Return the [X, Y] coordinate for the center point of the cell that contains the specified text.  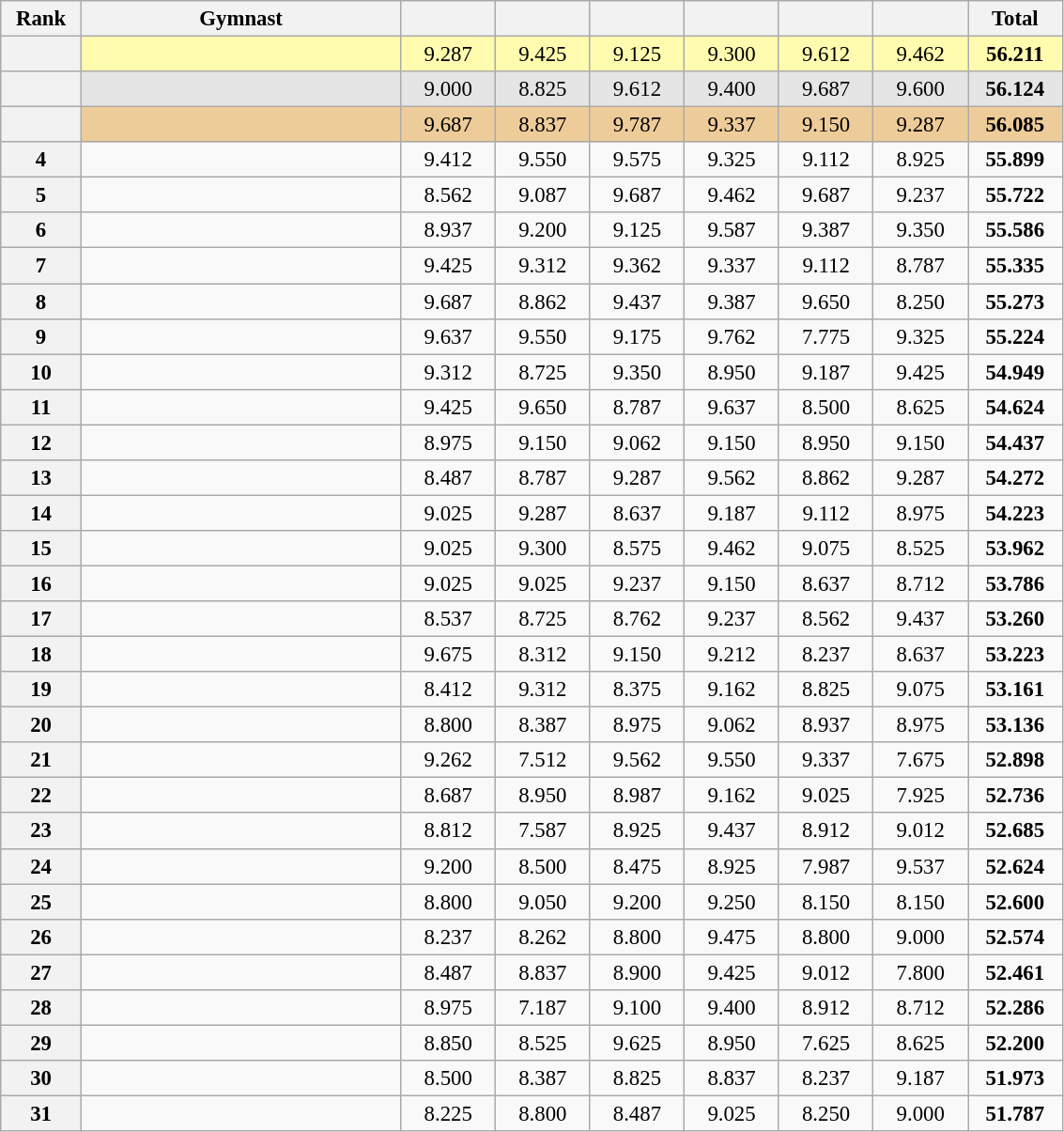
54.624 [1014, 407]
8.575 [637, 549]
Gymnast [240, 19]
7.587 [543, 831]
52.200 [1014, 1043]
54.272 [1014, 478]
7.925 [920, 796]
9.675 [449, 655]
8.812 [449, 831]
12 [41, 442]
26 [41, 937]
22 [41, 796]
8.537 [449, 619]
53.260 [1014, 619]
9.787 [637, 125]
54.437 [1014, 442]
18 [41, 655]
53.161 [1014, 690]
30 [41, 1078]
9.100 [637, 1008]
8.687 [449, 796]
7.187 [543, 1008]
9.575 [637, 160]
9.175 [637, 336]
7 [41, 266]
7.675 [920, 760]
53.136 [1014, 725]
55.722 [1014, 195]
13 [41, 478]
4 [41, 160]
8.900 [637, 972]
6 [41, 230]
5 [41, 195]
9.412 [449, 160]
8.475 [637, 866]
7.987 [826, 866]
8 [41, 302]
9.762 [732, 336]
11 [41, 407]
19 [41, 690]
56.211 [1014, 54]
8.312 [543, 655]
9.475 [732, 937]
16 [41, 583]
54.223 [1014, 513]
15 [41, 549]
9.087 [543, 195]
7.625 [826, 1043]
28 [41, 1008]
52.736 [1014, 796]
9.537 [920, 866]
21 [41, 760]
9.600 [920, 89]
31 [41, 1113]
8.225 [449, 1113]
53.962 [1014, 549]
53.786 [1014, 583]
9.262 [449, 760]
8.262 [543, 937]
55.224 [1014, 336]
51.973 [1014, 1078]
55.899 [1014, 160]
9.625 [637, 1043]
55.586 [1014, 230]
14 [41, 513]
55.273 [1014, 302]
24 [41, 866]
9.587 [732, 230]
27 [41, 972]
9 [41, 336]
52.574 [1014, 937]
25 [41, 902]
9.362 [637, 266]
7.800 [920, 972]
56.085 [1014, 125]
52.898 [1014, 760]
7.512 [543, 760]
52.286 [1014, 1008]
17 [41, 619]
8.412 [449, 690]
20 [41, 725]
29 [41, 1043]
9.212 [732, 655]
8.987 [637, 796]
Rank [41, 19]
55.335 [1014, 266]
52.461 [1014, 972]
51.787 [1014, 1113]
56.124 [1014, 89]
8.762 [637, 619]
Total [1014, 19]
9.250 [732, 902]
23 [41, 831]
53.223 [1014, 655]
52.624 [1014, 866]
10 [41, 372]
8.850 [449, 1043]
7.775 [826, 336]
54.949 [1014, 372]
9.050 [543, 902]
52.685 [1014, 831]
52.600 [1014, 902]
8.375 [637, 690]
